Extract the [x, y] coordinate from the center of the cell holding the provided text.  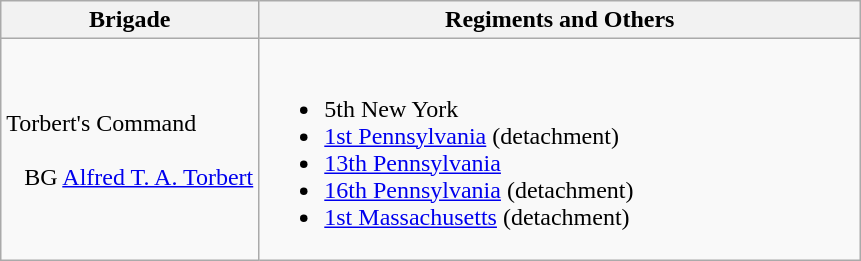
Regiments and Others [560, 20]
Torbert's Command BG Alfred T. A. Torbert [130, 150]
Brigade [130, 20]
5th New York1st Pennsylvania (detachment)13th Pennsylvania16th Pennsylvania (detachment)1st Massachusetts (detachment) [560, 150]
